Detect which cell encompasses the target text, then output its (x, y) center coordinate. 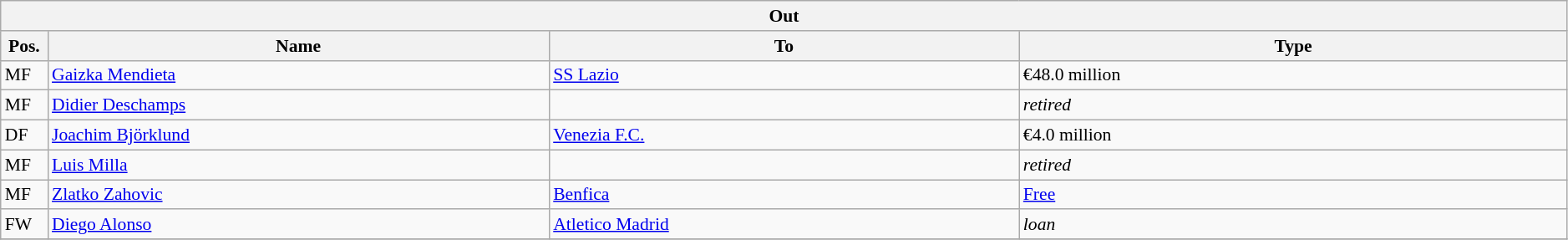
Diego Alonso (298, 225)
Zlatko Zahovic (298, 195)
Pos. (24, 46)
Didier Deschamps (298, 105)
Out (784, 16)
Gaizka Mendieta (298, 75)
€48.0 million (1293, 75)
Atletico Madrid (784, 225)
Luis Milla (298, 165)
To (784, 46)
Joachim Björklund (298, 135)
Benfica (784, 195)
Free (1293, 195)
SS Lazio (784, 75)
Name (298, 46)
€4.0 million (1293, 135)
Type (1293, 46)
FW (24, 225)
DF (24, 135)
Venezia F.C. (784, 135)
loan (1293, 225)
